From the cell containing the given text, extract its center point as (X, Y) coordinate. 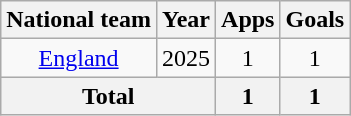
2025 (186, 58)
Goals (315, 20)
Total (108, 96)
Year (186, 20)
National team (79, 20)
Apps (248, 20)
England (79, 58)
